Return the (X, Y) coordinate for the center point of the cell that contains the specified text.  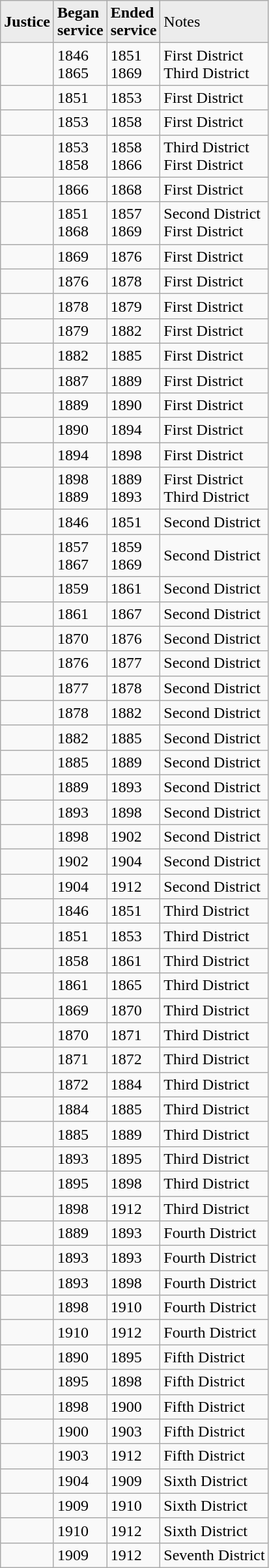
Second DistrictFirst District (214, 223)
18981889 (80, 488)
Beganservice (80, 22)
18511869 (134, 64)
Seventh District (214, 1555)
Notes (214, 22)
18571867 (80, 556)
Endedservice (134, 22)
1868 (134, 189)
Third DistrictFirst District (214, 156)
18531858 (80, 156)
18591869 (134, 556)
1887 (80, 381)
1859 (80, 589)
1866 (80, 189)
1865 (134, 985)
18511868 (80, 223)
18581866 (134, 156)
18571869 (134, 223)
Justice (27, 22)
18891893 (134, 488)
18461865 (80, 64)
1867 (134, 614)
